Search for the cell housing the specified text and yield its (x, y) center coordinate. 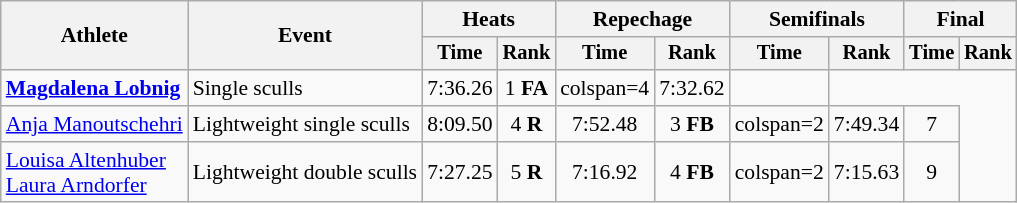
7:52.48 (604, 124)
Semifinals (818, 19)
Anja Manoutschehri (94, 124)
7 (932, 124)
Lightweight double sculls (305, 172)
Athlete (94, 36)
7:16.92 (604, 172)
7:49.34 (866, 124)
7:36.26 (460, 88)
7:15.63 (866, 172)
5 R (527, 172)
3 FB (692, 124)
1 FA (527, 88)
7:27.25 (460, 172)
Event (305, 36)
Lightweight single sculls (305, 124)
7:32.62 (692, 88)
Repechage (642, 19)
8:09.50 (460, 124)
4 FB (692, 172)
Louisa AltenhuberLaura Arndorfer (94, 172)
Magdalena Lobnig (94, 88)
4 R (527, 124)
Final (960, 19)
colspan=4 (604, 88)
Heats (488, 19)
Single sculls (305, 88)
9 (932, 172)
